Find where the given text appears and provide that cell's center as [X, Y] coordinate. 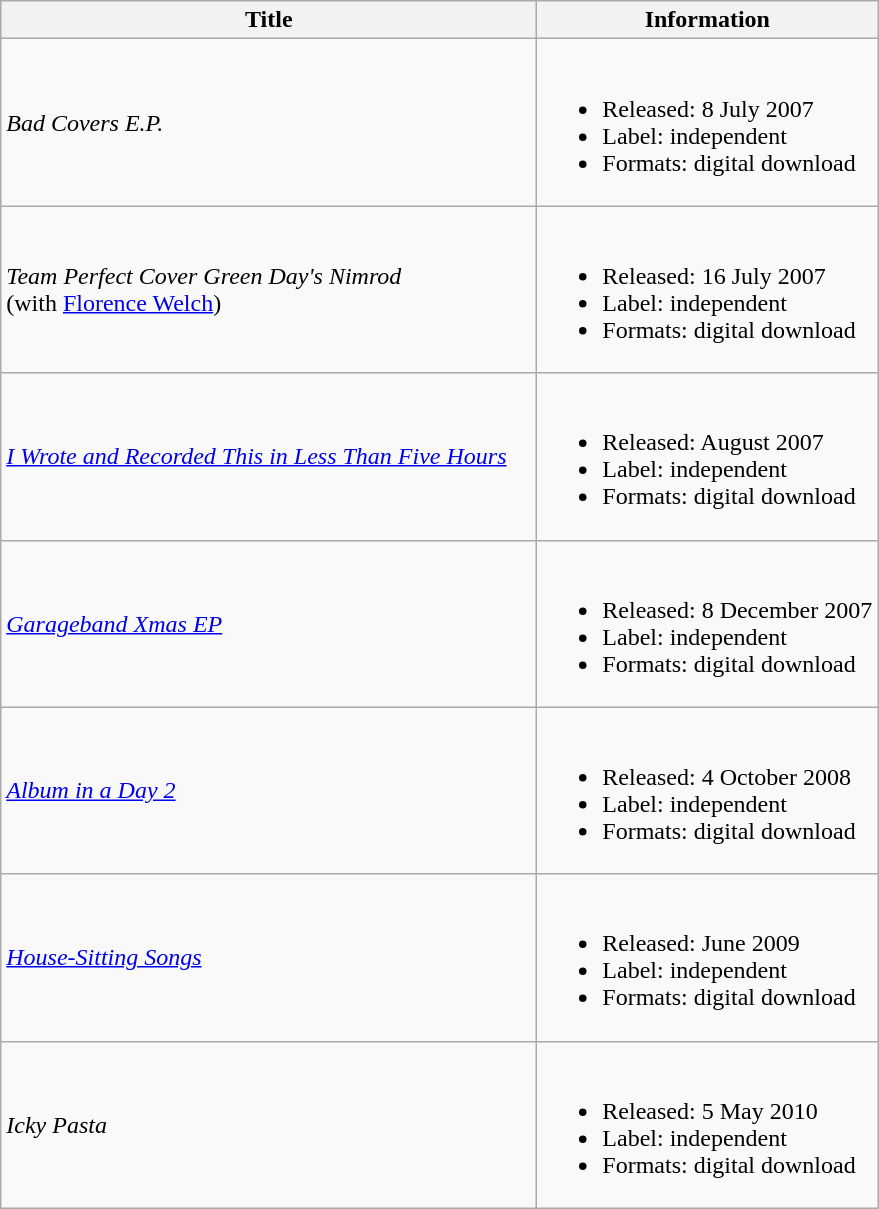
Released: 8 December 2007Label: independentFormats: digital download [708, 624]
Released: 5 May 2010Label: independentFormats: digital download [708, 1124]
Bad Covers E.P. [269, 122]
I Wrote and Recorded This in Less Than Five Hours [269, 456]
Released: 4 October 2008Label: independentFormats: digital download [708, 790]
Released: 16 July 2007Label: independentFormats: digital download [708, 290]
Album in a Day 2 [269, 790]
Information [708, 20]
Team Perfect Cover Green Day's Nimrod(with Florence Welch) [269, 290]
Icky Pasta [269, 1124]
House-Sitting Songs [269, 958]
Released: August 2007Label: independentFormats: digital download [708, 456]
Title [269, 20]
Released: 8 July 2007Label: independentFormats: digital download [708, 122]
Garageband Xmas EP [269, 624]
Released: June 2009Label: independentFormats: digital download [708, 958]
